Detect which cell encompasses the target text, then output its (X, Y) center coordinate. 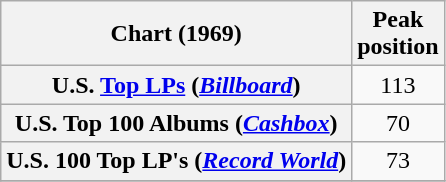
U.S. 100 Top LP's (Record World) (176, 161)
73 (398, 161)
70 (398, 123)
Peakposition (398, 34)
113 (398, 85)
U.S. Top 100 Albums (Cashbox) (176, 123)
Chart (1969) (176, 34)
U.S. Top LPs (Billboard) (176, 85)
